Find where the given text appears and provide that cell's center as (x, y) coordinate. 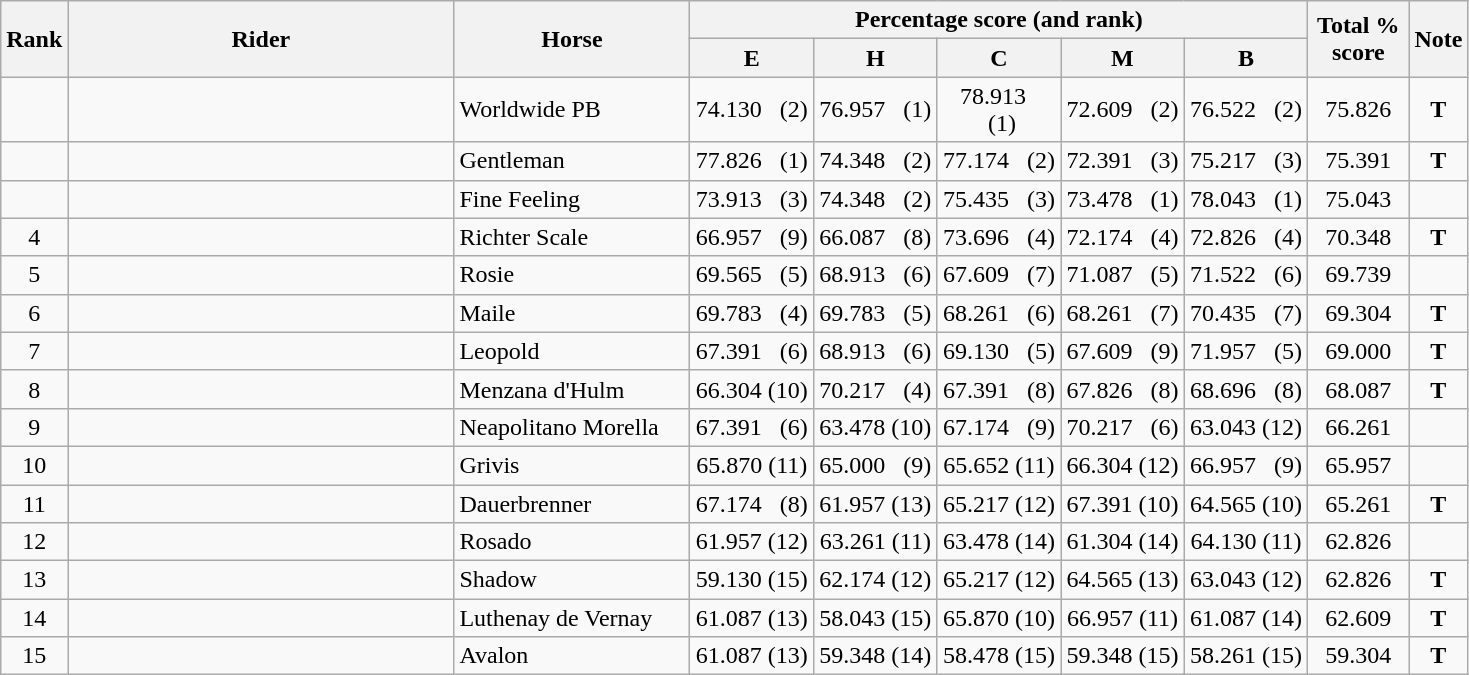
73.478 (1) (1123, 199)
66.261 (1358, 427)
C (999, 58)
70.348 (1358, 237)
78.043 (1) (1246, 199)
7 (34, 351)
68.261 (6) (999, 313)
Rosie (572, 275)
75.435 (3) (999, 199)
59.304 (1358, 656)
72.609 (2) (1123, 110)
74.130 (2) (752, 110)
62.174 (12) (876, 580)
63.478 (14) (999, 542)
Menzana d'Hulm (572, 389)
67.609 (7) (999, 275)
64.565 (10) (1246, 503)
12 (34, 542)
71.087 (5) (1123, 275)
4 (34, 237)
67.826 (8) (1123, 389)
65.261 (1358, 503)
B (1246, 58)
72.391 (3) (1123, 161)
Neapolitano Morella (572, 427)
69.783 (4) (752, 313)
78.913 (1) (999, 110)
Maile (572, 313)
Rosado (572, 542)
H (876, 58)
66.304 (10) (752, 389)
73.696 (4) (999, 237)
65.000 (9) (876, 465)
76.957 (1) (876, 110)
11 (34, 503)
70.435 (7) (1246, 313)
64.130 (11) (1246, 542)
10 (34, 465)
Rider (261, 39)
77.826 (1) (752, 161)
9 (34, 427)
Grivis (572, 465)
15 (34, 656)
69.783 (5) (876, 313)
M (1123, 58)
73.913 (3) (752, 199)
67.609 (9) (1123, 351)
69.565 (5) (752, 275)
72.826 (4) (1246, 237)
Horse (572, 39)
66.957 (11) (1123, 618)
59.348 (15) (1123, 656)
Leopold (572, 351)
69.304 (1358, 313)
67.174 (8) (752, 503)
70.217 (6) (1123, 427)
67.391 (8) (999, 389)
66.087 (8) (876, 237)
72.174 (4) (1123, 237)
69.000 (1358, 351)
63.478 (10) (876, 427)
59.130 (15) (752, 580)
61.087 (14) (1246, 618)
Rank (34, 39)
68.261 (7) (1123, 313)
Fine Feeling (572, 199)
Gentleman (572, 161)
61.957 (12) (752, 542)
62.609 (1358, 618)
75.826 (1358, 110)
70.217 (4) (876, 389)
71.957 (5) (1246, 351)
61.304 (14) (1123, 542)
66.304 (12) (1123, 465)
Note (1438, 39)
67.174 (9) (999, 427)
59.348 (14) (876, 656)
75.217 (3) (1246, 161)
58.261 (15) (1246, 656)
65.652 (11) (999, 465)
76.522 (2) (1246, 110)
14 (34, 618)
63.261 (11) (876, 542)
Richter Scale (572, 237)
Total % score (1358, 39)
8 (34, 389)
Luthenay de Vernay (572, 618)
69.739 (1358, 275)
58.043 (15) (876, 618)
64.565 (13) (1123, 580)
68.696 (8) (1246, 389)
75.391 (1358, 161)
61.957 (13) (876, 503)
E (752, 58)
67.391 (10) (1123, 503)
65.870 (10) (999, 618)
13 (34, 580)
75.043 (1358, 199)
5 (34, 275)
Avalon (572, 656)
Shadow (572, 580)
58.478 (15) (999, 656)
69.130 (5) (999, 351)
Percentage score (and rank) (999, 20)
Worldwide PB (572, 110)
65.870 (11) (752, 465)
65.957 (1358, 465)
68.087 (1358, 389)
Dauerbrenner (572, 503)
71.522 (6) (1246, 275)
6 (34, 313)
77.174 (2) (999, 161)
